Determine the [x, y] coordinate at the center of the cell enclosing the given text.  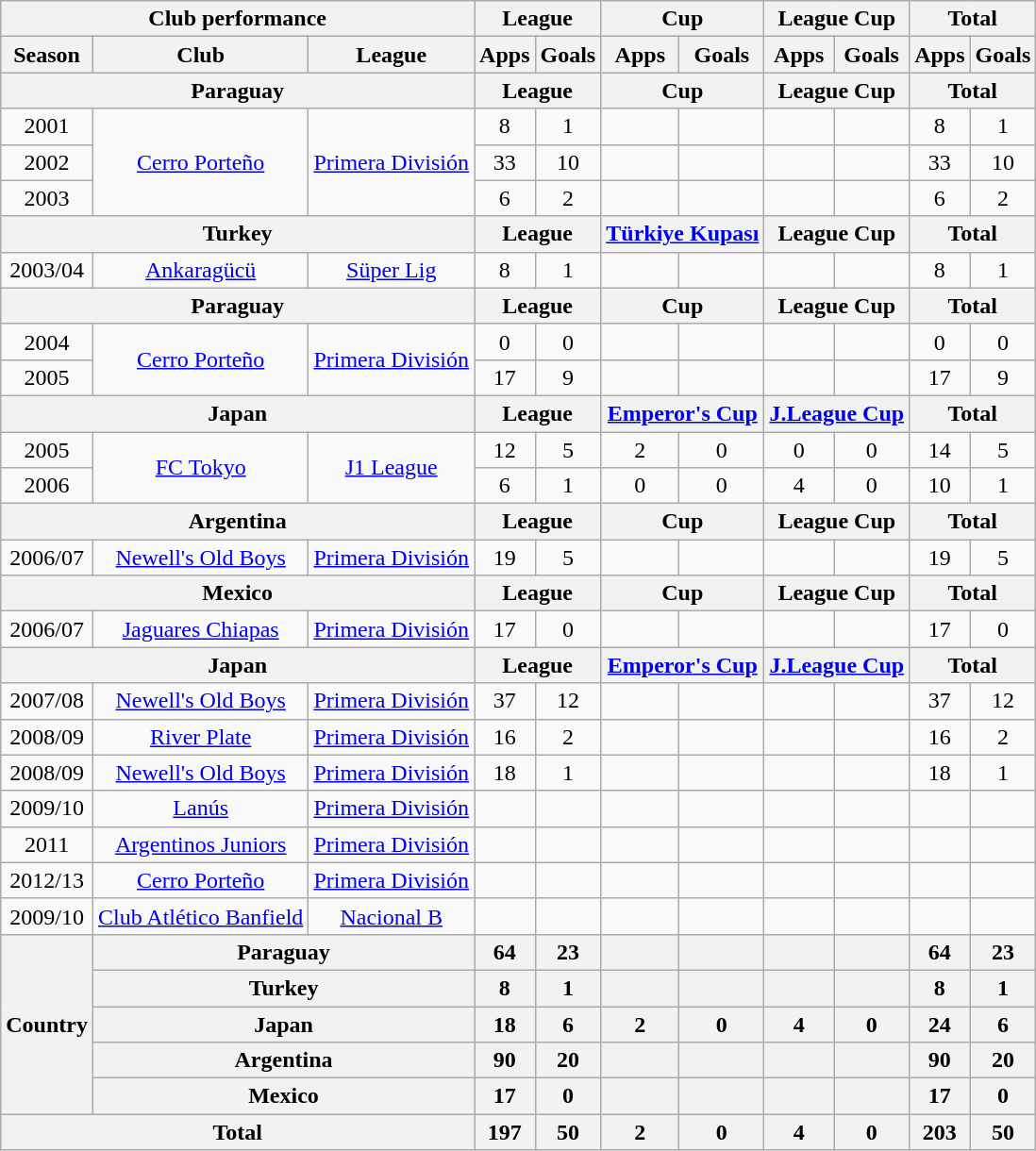
Club performance [238, 19]
Ankaragücü [200, 270]
Jaguares Chiapas [200, 629]
Nacional B [392, 916]
J1 League [392, 468]
2001 [47, 126]
14 [940, 450]
Club [200, 55]
Lanús [200, 809]
Season [47, 55]
Argentinos Juniors [200, 844]
197 [505, 1132]
2012/13 [47, 880]
2002 [47, 162]
River Plate [200, 737]
2011 [47, 844]
24 [940, 1024]
FC Tokyo [200, 468]
2003/04 [47, 270]
2006 [47, 486]
Country [47, 1024]
203 [940, 1132]
Club Atlético Banfield [200, 916]
2007/08 [47, 701]
Türkiye Kupası [683, 234]
2003 [47, 198]
2004 [47, 342]
Süper Lig [392, 270]
